Return the (x, y) coordinate for the center point of the cell that contains the specified text.  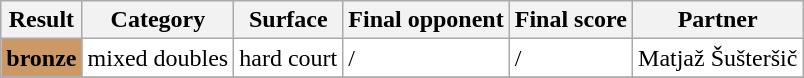
Matjaž Šušteršič (718, 58)
Partner (718, 20)
Final opponent (426, 20)
bronze (42, 58)
mixed doubles (158, 58)
Result (42, 20)
Final score (570, 20)
Surface (288, 20)
Category (158, 20)
hard court (288, 58)
